Capture the cell that displays the provided text and extract its (x, y) central coordinate. 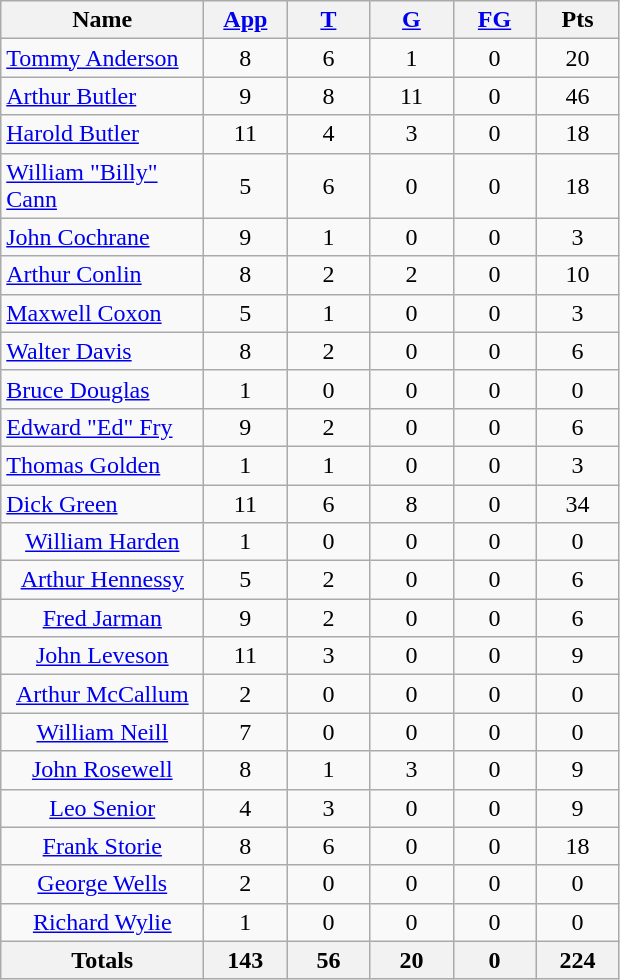
John Leveson (102, 656)
William Harden (102, 542)
Walter Davis (102, 351)
143 (246, 960)
Arthur Butler (102, 96)
Fred Jarman (102, 618)
10 (578, 275)
App (246, 20)
G (412, 20)
34 (578, 503)
Pts (578, 20)
T (328, 20)
Arthur McCallum (102, 694)
Totals (102, 960)
Arthur Conlin (102, 275)
William "Billy" Cann (102, 186)
Thomas Golden (102, 465)
Name (102, 20)
Richard Wylie (102, 922)
224 (578, 960)
Bruce Douglas (102, 389)
Leo Senior (102, 808)
Arthur Hennessy (102, 580)
56 (328, 960)
John Rosewell (102, 770)
7 (246, 732)
Dick Green (102, 503)
FG (494, 20)
William Neill (102, 732)
Tommy Anderson (102, 58)
Edward "Ed" Fry (102, 427)
George Wells (102, 884)
Maxwell Coxon (102, 313)
John Cochrane (102, 237)
46 (578, 96)
Harold Butler (102, 134)
Frank Storie (102, 846)
